Return (X, Y) of the center of cell containing provided text 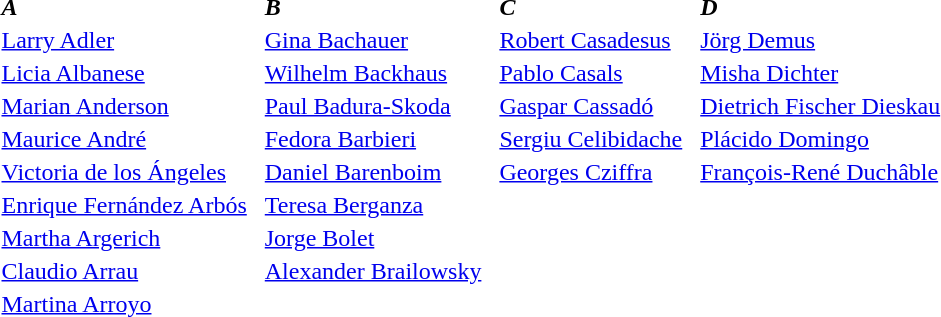
Paul Badura-Skoda (373, 106)
Wilhelm Backhaus (373, 73)
Enrique Fernández Arbós (124, 205)
Gaspar Cassadó (591, 106)
Victoria de los Ángeles (124, 172)
Marian Anderson (124, 106)
Daniel Barenboim (373, 172)
Gina Bachauer (373, 40)
Maurice André (124, 139)
Georges Cziffra (591, 172)
Robert Casadesus (591, 40)
Martha Argerich (124, 238)
Licia Albanese (124, 73)
Teresa Berganza (373, 205)
Pablo Casals (591, 73)
Sergiu Celibidache (591, 139)
Jorge Bolet (373, 238)
Larry Adler (124, 40)
Claudio Arrau (124, 271)
Alexander Brailowsky (373, 271)
Fedora Barbieri (373, 139)
